For the text-containing cell, return its midpoint in (x, y) coordinate format. 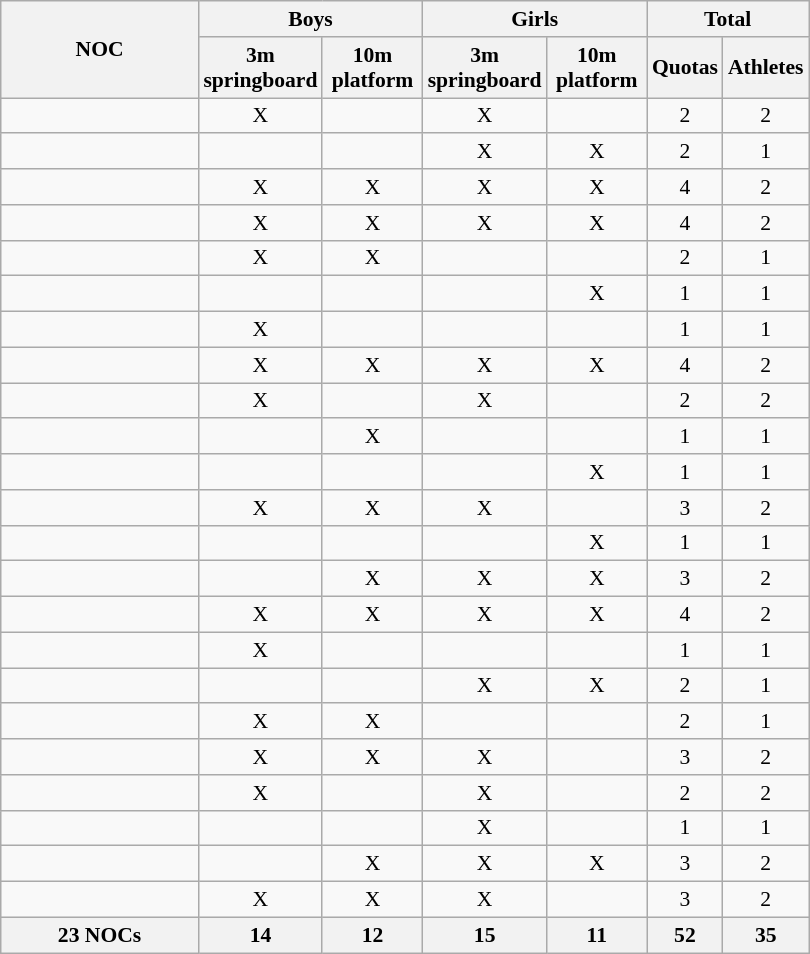
Athletes (766, 68)
NOC (100, 50)
Total (728, 19)
Boys (310, 19)
11 (597, 935)
12 (372, 935)
Quotas (685, 68)
Girls (535, 19)
35 (766, 935)
15 (485, 935)
23 NOCs (100, 935)
14 (260, 935)
52 (685, 935)
